Search for the cell housing the specified text and yield its (X, Y) center coordinate. 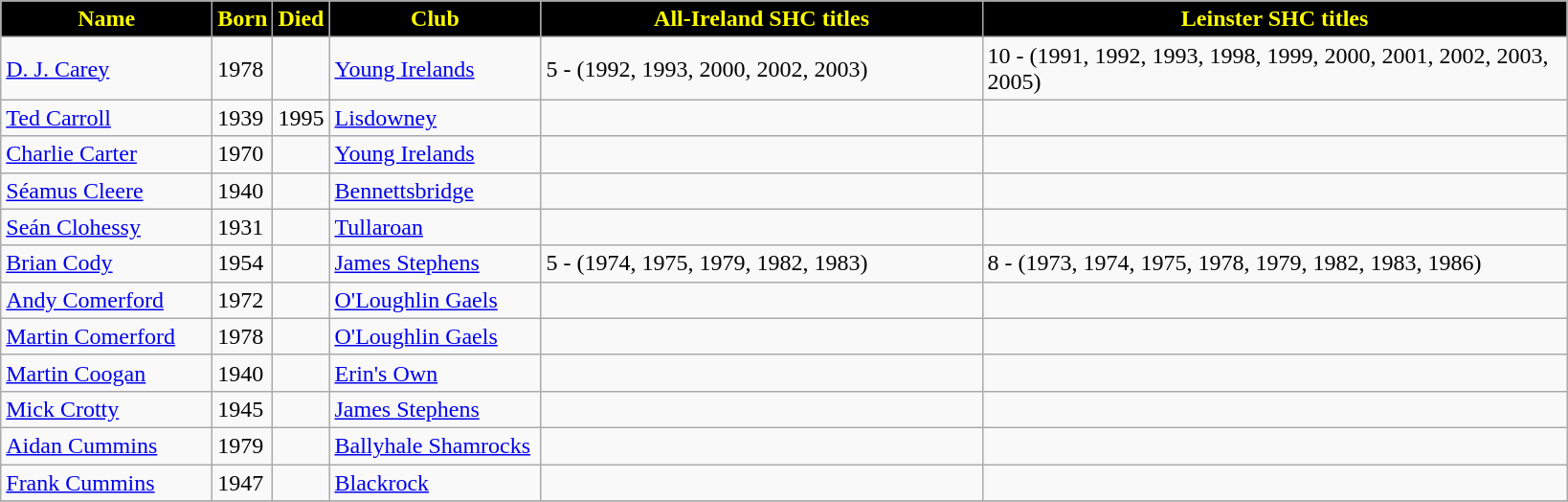
Blackrock (435, 482)
8 - (1973, 1974, 1975, 1978, 1979, 1982, 1983, 1986) (1275, 263)
Club (435, 19)
Mick Crotty (107, 409)
Name (107, 19)
1931 (243, 227)
Lisdowney (435, 118)
Brian Cody (107, 263)
Bennettsbridge (435, 191)
Charlie Carter (107, 154)
Aidan Cummins (107, 445)
1972 (243, 300)
1939 (243, 118)
Leinster SHC titles (1275, 19)
1945 (243, 409)
1970 (243, 154)
1947 (243, 482)
1954 (243, 263)
Ted Carroll (107, 118)
Martin Comerford (107, 336)
Born (243, 19)
5 - (1974, 1975, 1979, 1982, 1983) (762, 263)
10 - (1991, 1992, 1993, 1998, 1999, 2000, 2001, 2002, 2003, 2005) (1275, 69)
Frank Cummins (107, 482)
Ballyhale Shamrocks (435, 445)
1979 (243, 445)
Tullaroan (435, 227)
D. J. Carey (107, 69)
Séamus Cleere (107, 191)
Died (301, 19)
Seán Clohessy (107, 227)
5 - (1992, 1993, 2000, 2002, 2003) (762, 69)
Martin Coogan (107, 373)
Erin's Own (435, 373)
All-Ireland SHC titles (762, 19)
Andy Comerford (107, 300)
1995 (301, 118)
